Capture the cell that displays the provided text and extract its (X, Y) central coordinate. 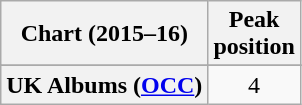
4 (254, 85)
Chart (2015–16) (104, 34)
Peakposition (254, 34)
UK Albums (OCC) (104, 85)
